From the cell containing the given text, extract its center point as (X, Y) coordinate. 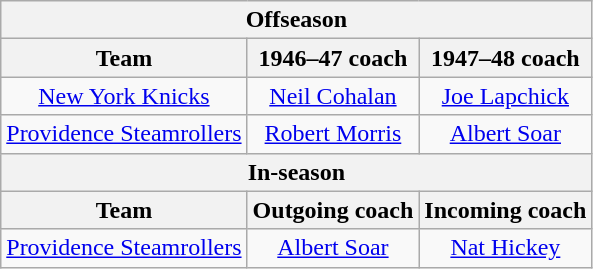
Robert Morris (333, 134)
Offseason (296, 20)
Outgoing coach (333, 210)
1946–47 coach (333, 58)
New York Knicks (124, 96)
Neil Cohalan (333, 96)
Joe Lapchick (506, 96)
In-season (296, 172)
Nat Hickey (506, 248)
Incoming coach (506, 210)
1947–48 coach (506, 58)
